From the cell containing the given text, extract its center point as [X, Y] coordinate. 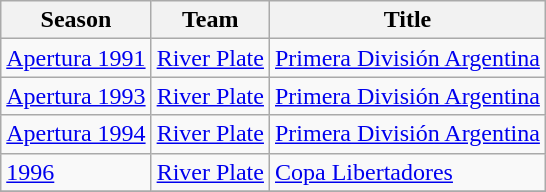
Apertura 1993 [76, 96]
Copa Libertadores [407, 172]
Apertura 1994 [76, 134]
Title [407, 20]
1996 [76, 172]
Apertura 1991 [76, 58]
Team [210, 20]
Season [76, 20]
